For the text-containing cell, return its midpoint in [X, Y] coordinate format. 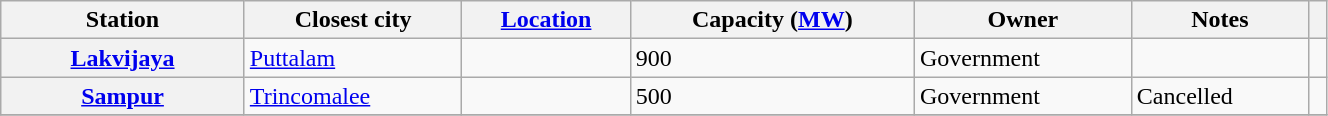
Sampur [123, 96]
Location [546, 20]
Lakvijaya [123, 58]
Station [123, 20]
Cancelled [1220, 96]
Notes [1220, 20]
Puttalam [353, 58]
Owner [1022, 20]
500 [772, 96]
Closest city [353, 20]
Trincomalee [353, 96]
900 [772, 58]
Capacity (MW) [772, 20]
